Scan for the cell matching the given text and deliver its (x, y) coordinate at center. 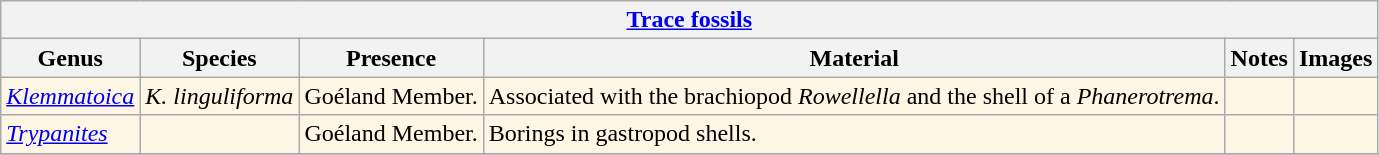
Trace fossils (690, 20)
Genus (70, 58)
Klemmatoica (70, 96)
Notes (1259, 58)
Borings in gastropod shells. (854, 134)
Images (1335, 58)
Trypanites (70, 134)
Associated with the brachiopod Rowellella and the shell of a Phanerotrema. (854, 96)
Material (854, 58)
Presence (391, 58)
Species (220, 58)
K. linguliforma (220, 96)
